Identify which cell holds the provided text, then report its (X, Y) central coordinate. 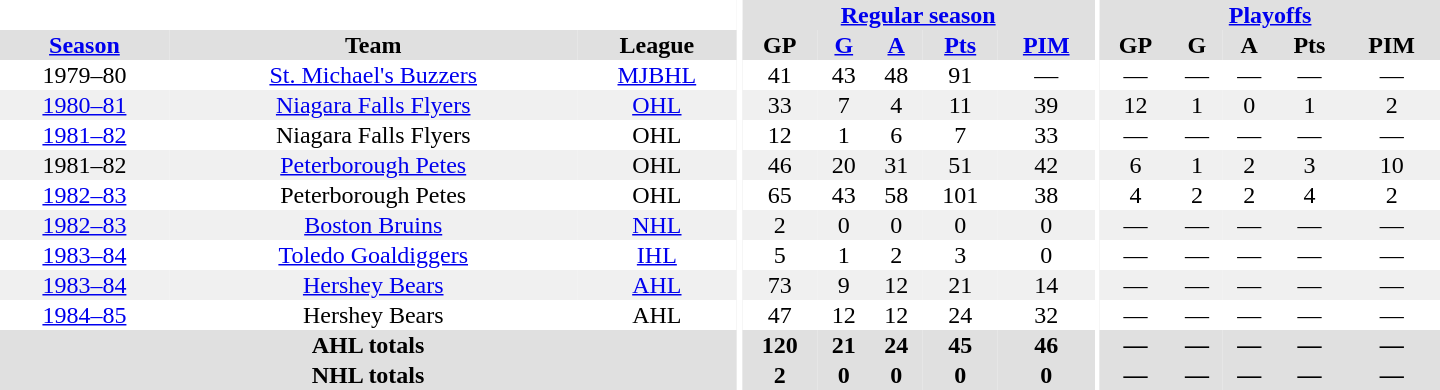
20 (844, 165)
45 (960, 345)
47 (780, 315)
AHL totals (368, 345)
10 (1392, 165)
1979–80 (84, 75)
11 (960, 105)
Season (84, 45)
65 (780, 195)
Team (374, 45)
Boston Bruins (374, 225)
1984–85 (84, 315)
39 (1046, 105)
1980–81 (84, 105)
101 (960, 195)
31 (896, 165)
League (658, 45)
IHL (658, 255)
NHL totals (368, 375)
14 (1046, 285)
41 (780, 75)
Toledo Goaldiggers (374, 255)
91 (960, 75)
5 (780, 255)
42 (1046, 165)
58 (896, 195)
120 (780, 345)
51 (960, 165)
Playoffs (1270, 15)
73 (780, 285)
NHL (658, 225)
MJBHL (658, 75)
32 (1046, 315)
St. Michael's Buzzers (374, 75)
9 (844, 285)
38 (1046, 195)
48 (896, 75)
Regular season (918, 15)
